Identify which cell holds the provided text, then report its [X, Y] central coordinate. 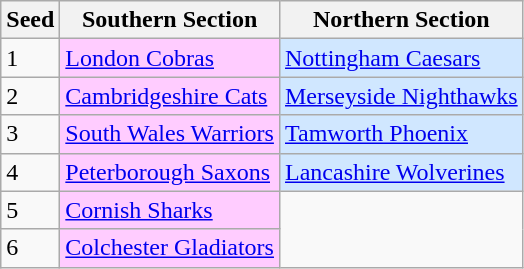
1 [30, 58]
6 [30, 248]
5 [30, 210]
Peterborough Saxons [170, 172]
2 [30, 96]
Colchester Gladiators [170, 248]
South Wales Warriors [170, 134]
Southern Section [170, 20]
Tamworth Phoenix [401, 134]
Nottingham Caesars [401, 58]
Lancashire Wolverines [401, 172]
Cambridgeshire Cats [170, 96]
Seed [30, 20]
Merseyside Nighthawks [401, 96]
4 [30, 172]
3 [30, 134]
Northern Section [401, 20]
London Cobras [170, 58]
Cornish Sharks [170, 210]
